Find where the given text appears and provide that cell's center as [x, y] coordinate. 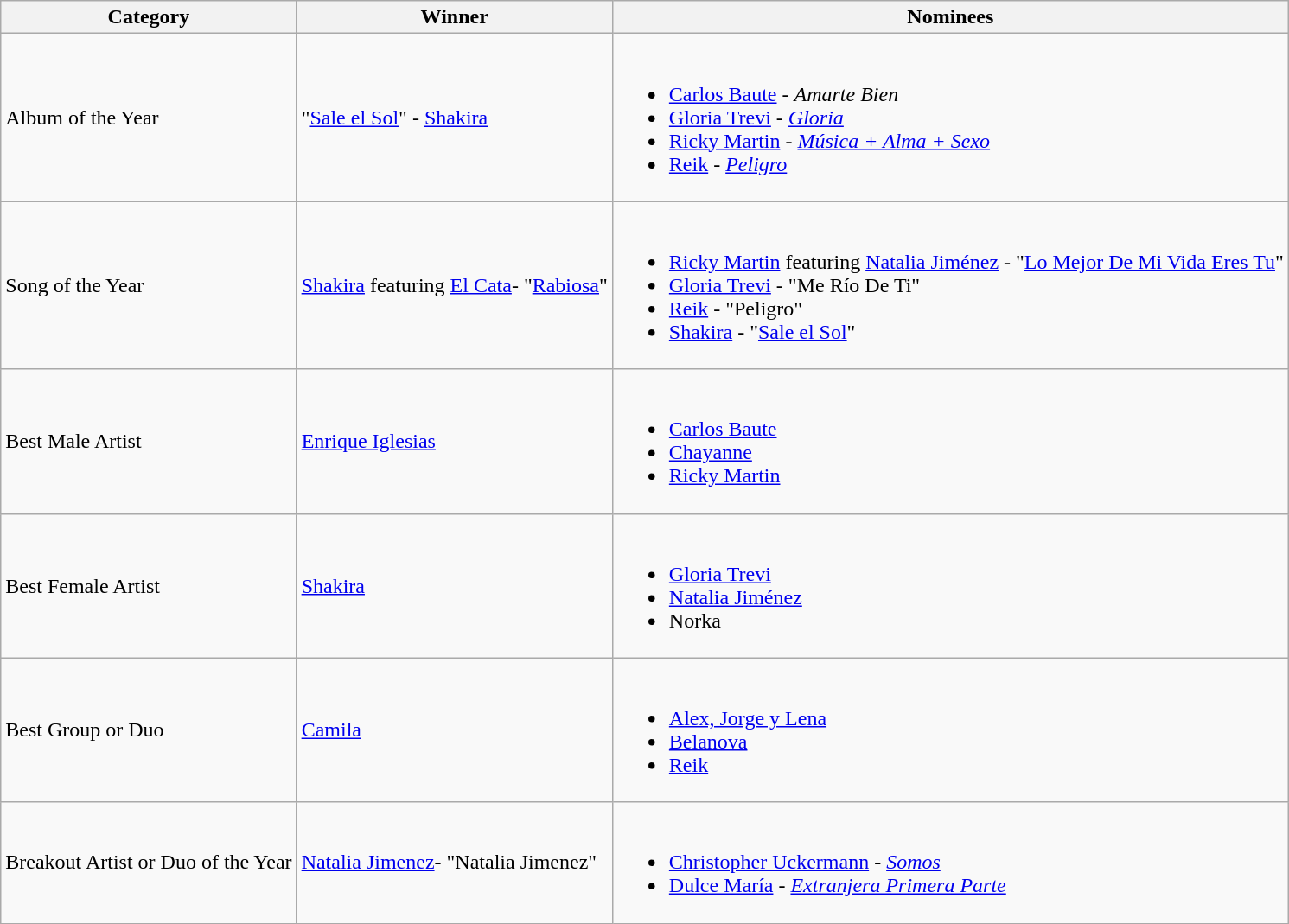
Best Male Artist [149, 441]
Gloria TreviNatalia JiménezNorka [950, 586]
Album of the Year [149, 118]
Carlos BauteChayanneRicky Martin [950, 441]
Alex, Jorge y LenaBelanovaReik [950, 730]
Ricky Martin featuring Natalia Jiménez - "Lo Mejor De Mi Vida Eres Tu"Gloria Trevi - "Me Río De Ti"Reik - "Peligro"Shakira - "Sale el Sol" [950, 285]
Natalia Jimenez- "Natalia Jimenez" [455, 863]
Christopher Uckermann - SomosDulce María - Extranjera Primera Parte [950, 863]
Breakout Artist or Duo of the Year [149, 863]
Category [149, 17]
Song of the Year [149, 285]
Camila [455, 730]
Enrique Iglesias [455, 441]
Winner [455, 17]
Best Group or Duo [149, 730]
Carlos Baute - Amarte BienGloria Trevi - GloriaRicky Martin - Música + Alma + SexoReik - Peligro [950, 118]
Shakira [455, 586]
Shakira featuring El Cata- "Rabiosa" [455, 285]
"Sale el Sol" - Shakira [455, 118]
Nominees [950, 17]
Best Female Artist [149, 586]
